Pinpoint the cell where the given text exists, returning its (x, y) midpoint coordinate. 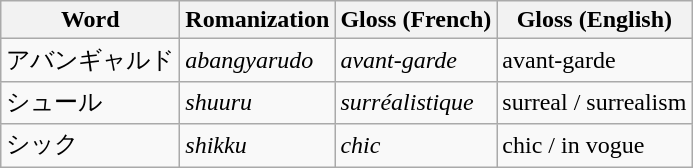
Gloss (French) (416, 20)
surreal / surrealism (594, 102)
Word (90, 20)
アバンギャルド (90, 60)
surréalistique (416, 102)
abangyarudo (258, 60)
shuuru (258, 102)
shikku (258, 146)
シュール (90, 102)
Romanization (258, 20)
シック (90, 146)
chic / in vogue (594, 146)
Gloss (English) (594, 20)
chic (416, 146)
